Determine the (x, y) coordinate at the center of the cell enclosing the given text.  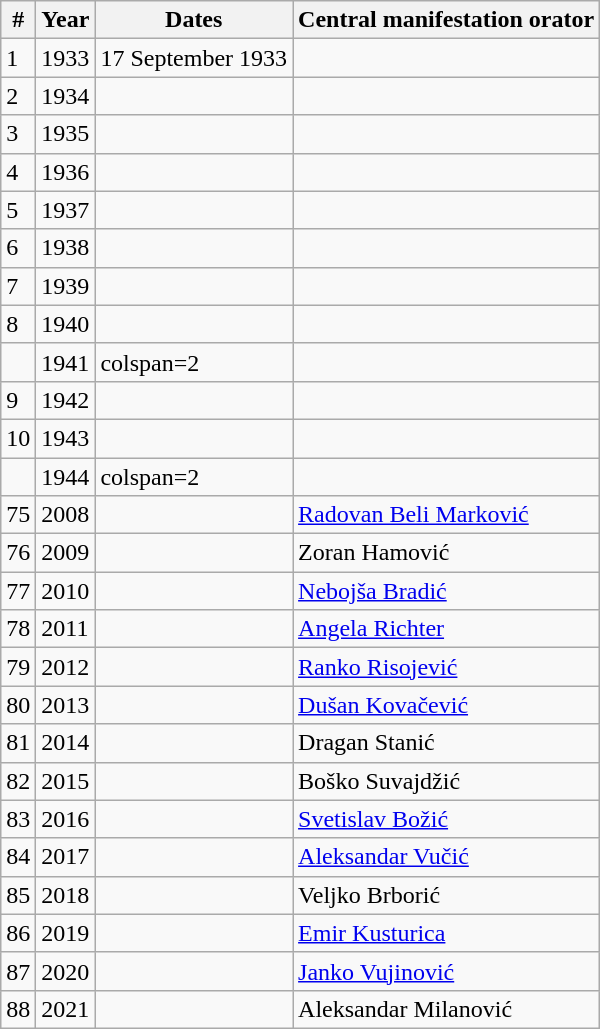
2010 (66, 591)
2019 (66, 933)
2018 (66, 895)
2016 (66, 819)
9 (18, 400)
Janko Vujinović (446, 971)
76 (18, 553)
1936 (66, 172)
Central manifestation orator (446, 20)
81 (18, 743)
Dates (194, 20)
85 (18, 895)
17 September 1933 (194, 58)
Dušan Kovačević (446, 705)
Dragan Stanić (446, 743)
79 (18, 667)
# (18, 20)
83 (18, 819)
2017 (66, 857)
1939 (66, 286)
6 (18, 248)
86 (18, 933)
78 (18, 629)
1940 (66, 324)
1943 (66, 438)
2012 (66, 667)
Zoran Hamović (446, 553)
84 (18, 857)
Emir Kusturica (446, 933)
80 (18, 705)
7 (18, 286)
77 (18, 591)
1944 (66, 477)
1935 (66, 134)
3 (18, 134)
4 (18, 172)
2014 (66, 743)
2 (18, 96)
Angela Richter (446, 629)
Aleksandar Vučić (446, 857)
1937 (66, 210)
2020 (66, 971)
5 (18, 210)
10 (18, 438)
2015 (66, 781)
Veljko Brborić (446, 895)
88 (18, 1009)
2021 (66, 1009)
1942 (66, 400)
1 (18, 58)
87 (18, 971)
2008 (66, 515)
1941 (66, 362)
1934 (66, 96)
Year (66, 20)
75 (18, 515)
Aleksandar Milanović (446, 1009)
Ranko Risojević (446, 667)
Nebojša Bradić (446, 591)
Svetislav Božić (446, 819)
2011 (66, 629)
82 (18, 781)
8 (18, 324)
2009 (66, 553)
1933 (66, 58)
Radovan Beli Marković (446, 515)
2013 (66, 705)
Boško Suvajdžić (446, 781)
1938 (66, 248)
